Search for the cell housing the specified text and yield its (X, Y) center coordinate. 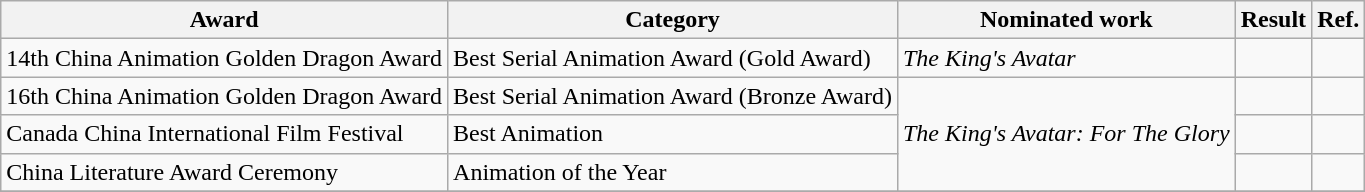
The King's Avatar: For The Glory (1066, 134)
China Literature Award Ceremony (224, 172)
Category (673, 20)
Nominated work (1066, 20)
Canada China International Film Festival (224, 134)
Result (1273, 20)
The King's Avatar (1066, 58)
Best Animation (673, 134)
Ref. (1338, 20)
14th China Animation Golden Dragon Award (224, 58)
Best Serial Animation Award (Bronze Award) (673, 96)
Award (224, 20)
Animation of the Year (673, 172)
16th China Animation Golden Dragon Award (224, 96)
Best Serial Animation Award (Gold Award) (673, 58)
